Detect which cell encompasses the target text, then output its [x, y] center coordinate. 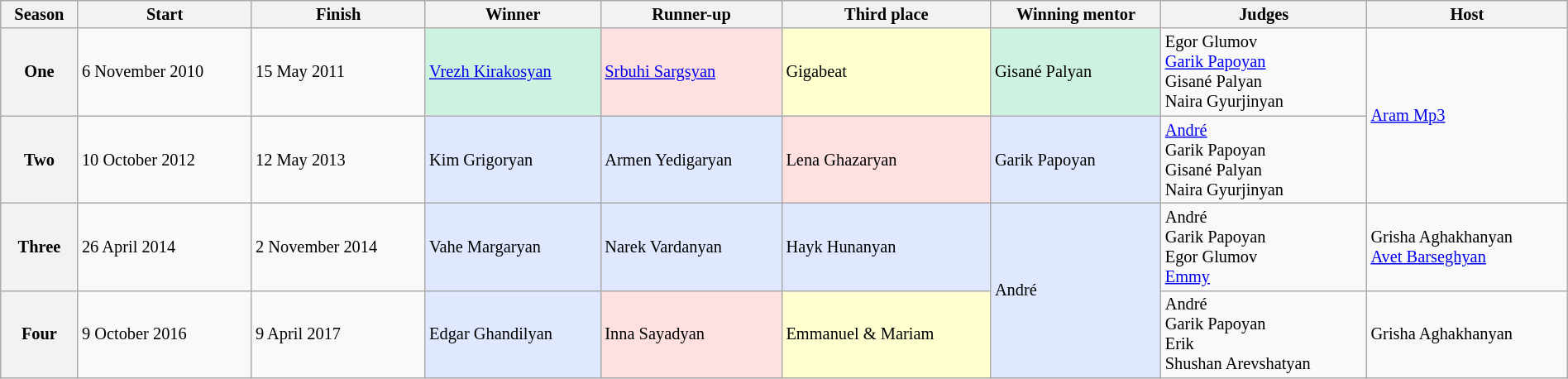
Garik Papoyan [1076, 160]
9 April 2017 [338, 334]
Edgar Ghandilyan [513, 334]
Third place [887, 14]
Start [165, 14]
Winning mentor [1076, 14]
Egor GlumovGarik PapoyanGisané PalyanNaira Gyurjinyan [1264, 72]
Runner-up [691, 14]
AndréGarik PapoyanEgor GlumovEmmy [1264, 247]
15 May 2011 [338, 72]
10 October 2012 [165, 160]
Vrezh Kirakosyan [513, 72]
Armen Yedigaryan [691, 160]
Season [40, 14]
Narek Vardanyan [691, 247]
Srbuhi Sargsyan [691, 72]
One [40, 72]
Finish [338, 14]
Grisha Aghakhanyan [1467, 334]
Hayk Hunanyan [887, 247]
Winner [513, 14]
9 October 2016 [165, 334]
Vahe Margaryan [513, 247]
6 November 2010 [165, 72]
Gisané Palyan [1076, 72]
Four [40, 334]
AndréGarik PapoyanErikShushan Arevshatyan [1264, 334]
Two [40, 160]
26 April 2014 [165, 247]
Kim Grigoryan [513, 160]
AndréGarik PapoyanGisané PalyanNaira Gyurjinyan [1264, 160]
André [1076, 290]
Emmanuel & Mariam [887, 334]
Three [40, 247]
Inna Sayadyan [691, 334]
Gigabeat [887, 72]
Grisha AghakhanyanAvet Barseghyan [1467, 247]
12 May 2013 [338, 160]
Host [1467, 14]
Lena Ghazaryan [887, 160]
Judges [1264, 14]
2 November 2014 [338, 247]
Aram Mp3 [1467, 116]
